Search for the cell housing the specified text and yield its [X, Y] center coordinate. 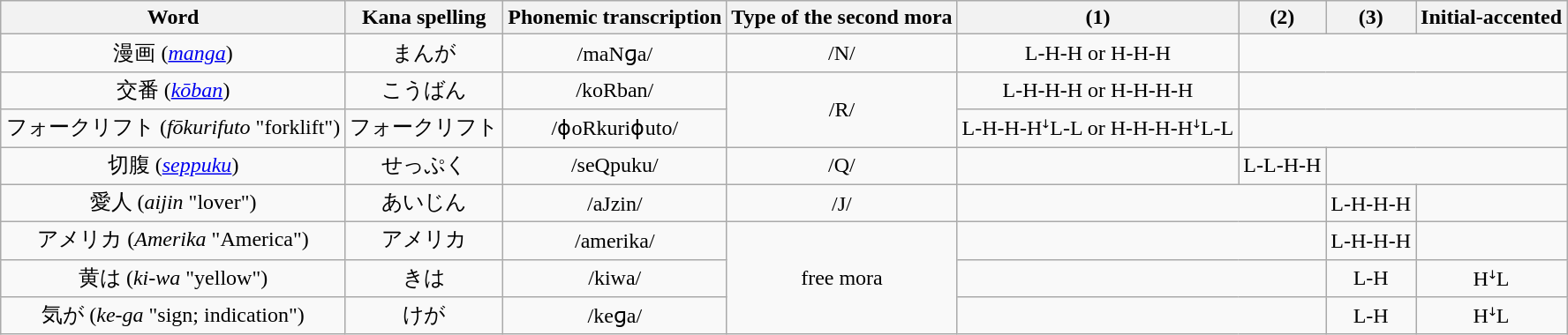
/seQpuku/ [614, 166]
Phonemic transcription [614, 18]
きは [424, 279]
L-L-H-H [1282, 166]
フォークリフト (fōkurifuto "forklift") [173, 129]
Type of the second mora [842, 18]
(1) [1098, 18]
あいじん [424, 203]
(3) [1371, 18]
アメリカ (Amerika "America") [173, 242]
free mora [842, 279]
/koRban/ [614, 90]
(2) [1282, 18]
交番 (kōban) [173, 90]
/J/ [842, 203]
けが [424, 316]
/R/ [842, 109]
/keɡa/ [614, 316]
黄は (ki-wa "yellow") [173, 279]
アメリカ [424, 242]
L-H-H-HꜜL-L or H-H-H-HꜜL-L [1098, 129]
/N/ [842, 53]
せっぷく [424, 166]
/amerika/ [614, 242]
切腹 (seppuku) [173, 166]
気が (ke-ga "sign; indication") [173, 316]
フォークリフト [424, 129]
まんが [424, 53]
/ɸoRkuriɸuto/ [614, 129]
Kana spelling [424, 18]
/aJzin/ [614, 203]
/kiwa/ [614, 279]
漫画 (manga) [173, 53]
/Q/ [842, 166]
L-H-H or H-H-H [1098, 53]
Word [173, 18]
こうばん [424, 90]
愛人 (aijin "lover") [173, 203]
Initial-accented [1492, 18]
/maNɡa/ [614, 53]
L-H-H-H or H-H-H-H [1098, 90]
